Scan for the cell matching the given text and deliver its [X, Y] coordinate at center. 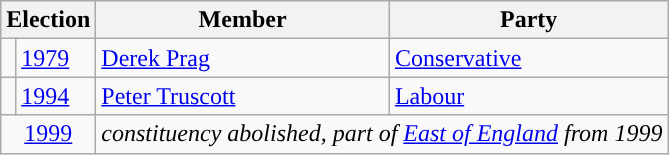
Member [243, 20]
1999 [48, 134]
constituency abolished, part of East of England from 1999 [382, 134]
Election [48, 20]
Party [528, 20]
1994 [56, 96]
Derek Prag [243, 58]
1979 [56, 58]
Labour [528, 96]
Conservative [528, 58]
Peter Truscott [243, 96]
